Extract the (x, y) coordinate from the center of the cell holding the provided text.  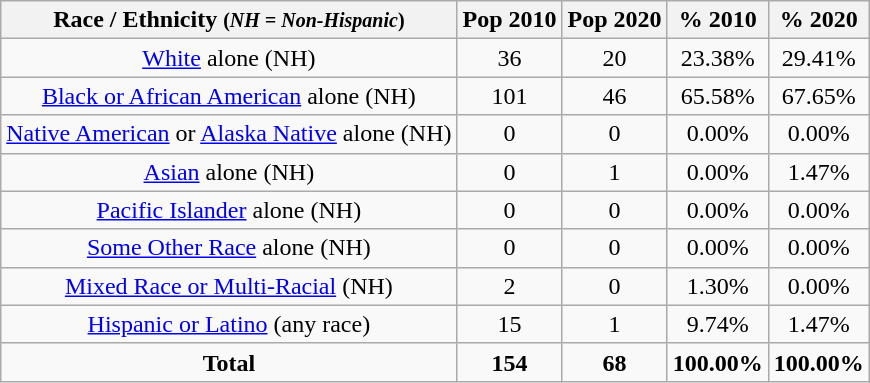
1.30% (718, 286)
Some Other Race alone (NH) (229, 248)
46 (614, 96)
65.58% (718, 96)
Black or African American alone (NH) (229, 96)
36 (510, 58)
154 (510, 362)
15 (510, 324)
67.65% (818, 96)
68 (614, 362)
Pop 2010 (510, 20)
Pop 2020 (614, 20)
White alone (NH) (229, 58)
% 2020 (818, 20)
% 2010 (718, 20)
Pacific Islander alone (NH) (229, 210)
101 (510, 96)
Native American or Alaska Native alone (NH) (229, 134)
Mixed Race or Multi-Racial (NH) (229, 286)
Asian alone (NH) (229, 172)
Total (229, 362)
20 (614, 58)
Hispanic or Latino (any race) (229, 324)
Race / Ethnicity (NH = Non-Hispanic) (229, 20)
29.41% (818, 58)
2 (510, 286)
23.38% (718, 58)
9.74% (718, 324)
